Return the [x, y] coordinate for the center point of the cell that contains the specified text.  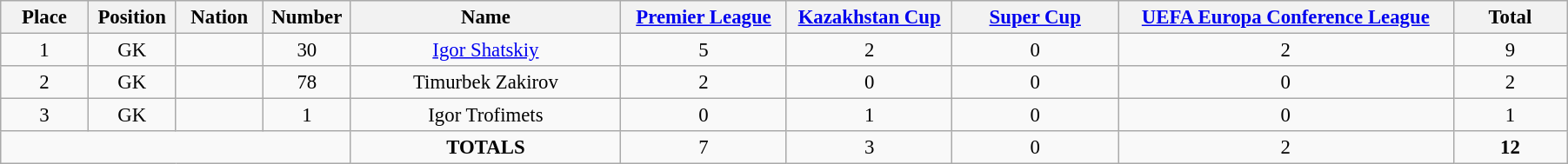
Place [45, 17]
12 [1510, 148]
Total [1510, 17]
Premier League [704, 17]
Kazakhstan Cup [870, 17]
9 [1510, 50]
Igor Trofimets [485, 115]
Super Cup [1035, 17]
Name [485, 17]
Igor Shatskiy [485, 50]
7 [704, 148]
Position [132, 17]
TOTALS [485, 148]
Number [308, 17]
Timurbek Zakirov [485, 82]
UEFA Europa Conference League [1286, 17]
5 [704, 50]
30 [308, 50]
78 [308, 82]
Nation [219, 17]
